Determine the (x, y) coordinate at the center of the cell enclosing the given text.  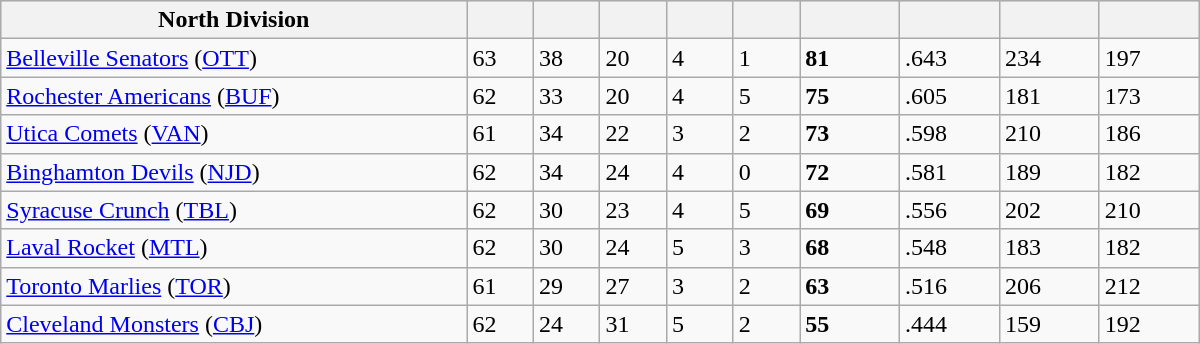
1 (766, 58)
192 (1149, 324)
38 (566, 58)
68 (850, 248)
73 (850, 134)
.598 (950, 134)
181 (1049, 96)
72 (850, 172)
0 (766, 172)
75 (850, 96)
55 (850, 324)
173 (1149, 96)
Toronto Marlies (TOR) (234, 286)
Laval Rocket (MTL) (234, 248)
159 (1049, 324)
.556 (950, 210)
81 (850, 58)
234 (1049, 58)
Rochester Americans (BUF) (234, 96)
27 (634, 286)
Binghamton Devils (NJD) (234, 172)
29 (566, 286)
.643 (950, 58)
23 (634, 210)
197 (1149, 58)
North Division (234, 20)
33 (566, 96)
69 (850, 210)
Syracuse Crunch (TBL) (234, 210)
.516 (950, 286)
Belleville Senators (OTT) (234, 58)
.548 (950, 248)
Utica Comets (VAN) (234, 134)
.605 (950, 96)
31 (634, 324)
186 (1149, 134)
.444 (950, 324)
202 (1049, 210)
22 (634, 134)
183 (1049, 248)
206 (1049, 286)
189 (1049, 172)
Cleveland Monsters (CBJ) (234, 324)
212 (1149, 286)
.581 (950, 172)
